Search for the cell housing the specified text and yield its (X, Y) center coordinate. 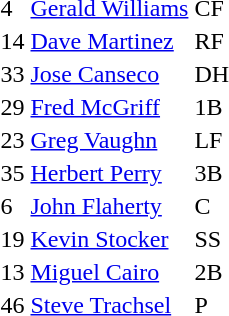
Miguel Cairo (110, 272)
Greg Vaughn (110, 140)
Kevin Stocker (110, 239)
Jose Canseco (110, 74)
Dave Martinez (110, 41)
Herbert Perry (110, 173)
John Flaherty (110, 206)
Fred McGriff (110, 107)
